Return [x, y] of the center of cell containing provided text 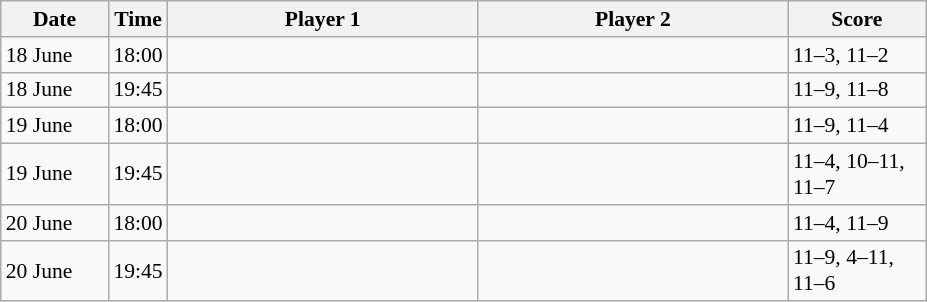
Score [857, 19]
11–9, 11–4 [857, 126]
Date [55, 19]
11–4, 11–9 [857, 223]
11–9, 11–8 [857, 90]
11–9, 4–11, 11–6 [857, 270]
Player 2 [633, 19]
11–4, 10–11, 11–7 [857, 174]
Player 1 [323, 19]
Time [138, 19]
11–3, 11–2 [857, 55]
